Output the (x, y) coordinate of the center of the cell containing the given text.  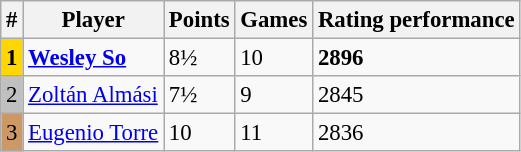
Wesley So (94, 58)
9 (274, 95)
2 (12, 95)
Zoltán Almási (94, 95)
7½ (200, 95)
8½ (200, 58)
3 (12, 133)
2836 (416, 133)
2845 (416, 95)
2896 (416, 58)
# (12, 20)
Eugenio Torre (94, 133)
11 (274, 133)
1 (12, 58)
Rating performance (416, 20)
Player (94, 20)
Points (200, 20)
Games (274, 20)
